Determine the [x, y] coordinate at the center of the cell enclosing the given text.  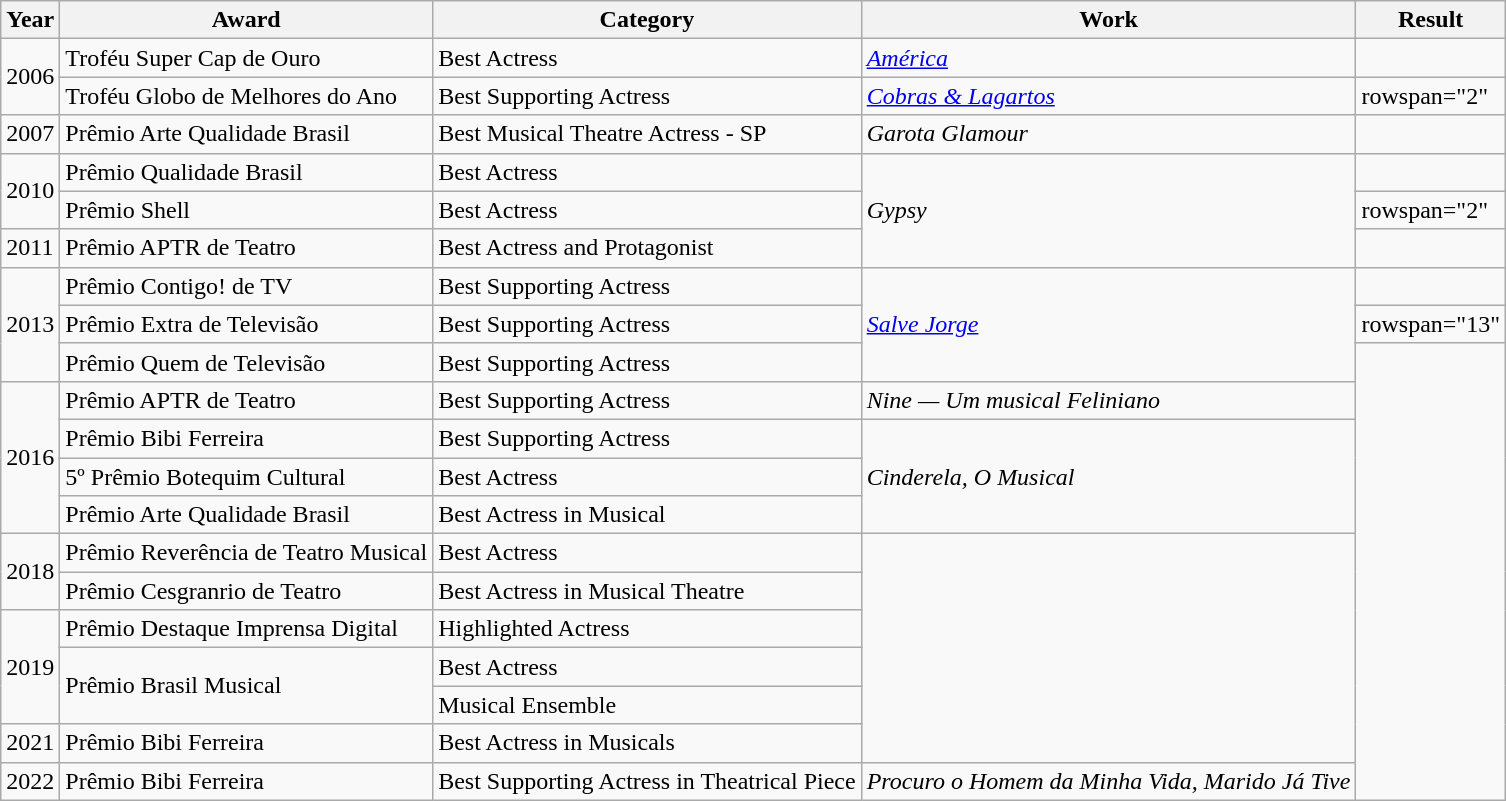
Nine — Um musical Feliniano [1108, 400]
Troféu Super Cap de Ouro [246, 58]
Procuro o Homem da Minha Vida, Marido Já Tive [1108, 781]
Musical Ensemble [648, 705]
Prêmio Cesgranrio de Teatro [246, 591]
Cobras & Lagartos [1108, 96]
Prêmio Quem de Televisão [246, 362]
Best Actress in Musicals [648, 743]
2010 [30, 191]
5º Prêmio Botequim Cultural [246, 477]
Prêmio Brasil Musical [246, 686]
rowspan="13" [1431, 324]
Gypsy [1108, 210]
Best Actress and Protagonist [648, 248]
Prêmio Qualidade Brasil [246, 172]
Category [648, 20]
Prêmio Reverência de Teatro Musical [246, 553]
Highlighted Actress [648, 629]
Troféu Globo de Melhores do Ano [246, 96]
Best Supporting Actress in Theatrical Piece [648, 781]
Prêmio Contigo! de TV [246, 286]
2019 [30, 667]
2013 [30, 324]
América [1108, 58]
2006 [30, 77]
Best Actress in Musical Theatre [648, 591]
Garota Glamour [1108, 134]
2021 [30, 743]
2018 [30, 572]
2016 [30, 457]
Award [246, 20]
Work [1108, 20]
2011 [30, 248]
Year [30, 20]
Result [1431, 20]
Best Actress in Musical [648, 515]
Salve Jorge [1108, 324]
Prêmio Destaque Imprensa Digital [246, 629]
Prêmio Extra de Televisão [246, 324]
Best Musical Theatre Actress - SP [648, 134]
2022 [30, 781]
Prêmio Shell [246, 210]
2007 [30, 134]
Cinderela, O Musical [1108, 476]
